Find where the given text appears and provide that cell's center as [X, Y] coordinate. 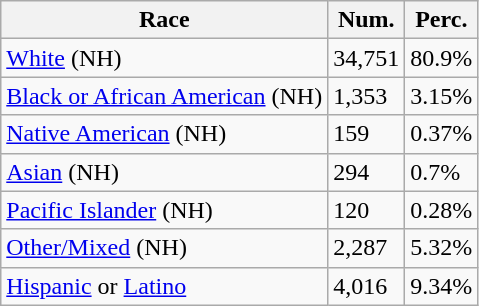
159 [366, 134]
0.7% [442, 172]
Perc. [442, 20]
Num. [366, 20]
294 [366, 172]
0.28% [442, 210]
80.9% [442, 58]
3.15% [442, 96]
5.32% [442, 248]
Asian (NH) [164, 172]
0.37% [442, 134]
2,287 [366, 248]
Other/Mixed (NH) [164, 248]
White (NH) [164, 58]
Race [164, 20]
Hispanic or Latino [164, 286]
34,751 [366, 58]
Native American (NH) [164, 134]
1,353 [366, 96]
Pacific Islander (NH) [164, 210]
9.34% [442, 286]
120 [366, 210]
Black or African American (NH) [164, 96]
4,016 [366, 286]
